From the cell containing the given text, extract its center point as [x, y] coordinate. 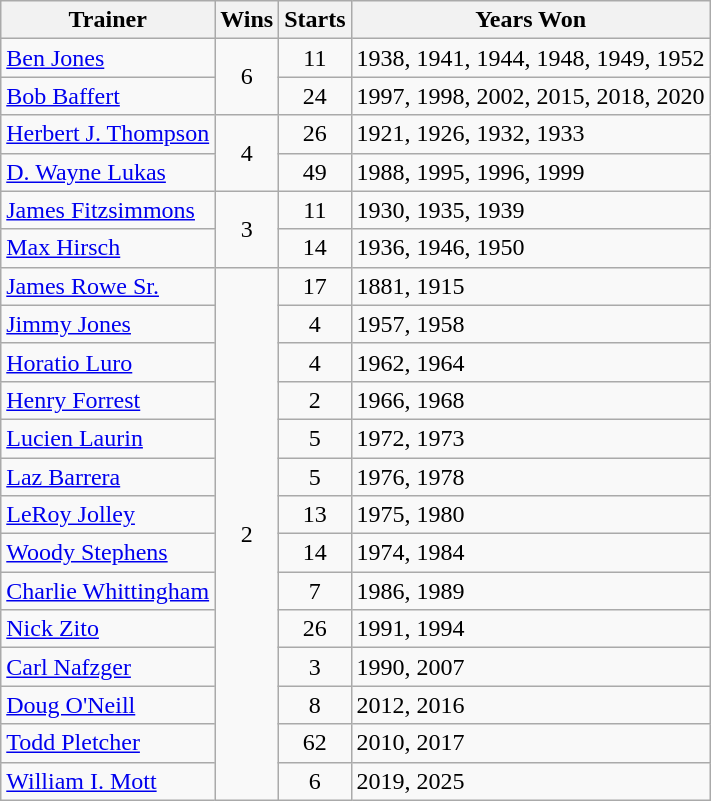
2010, 2017 [530, 743]
1988, 1995, 1996, 1999 [530, 172]
Lucien Laurin [108, 438]
Bob Baffert [108, 96]
Horatio Luro [108, 362]
1938, 1941, 1944, 1948, 1949, 1952 [530, 58]
Trainer [108, 20]
1930, 1935, 1939 [530, 210]
Charlie Whittingham [108, 591]
Years Won [530, 20]
1881, 1915 [530, 286]
1936, 1946, 1950 [530, 248]
Doug O'Neill [108, 705]
1975, 1980 [530, 515]
13 [315, 515]
Starts [315, 20]
49 [315, 172]
D. Wayne Lukas [108, 172]
1972, 1973 [530, 438]
24 [315, 96]
1991, 1994 [530, 629]
Max Hirsch [108, 248]
Jimmy Jones [108, 324]
Herbert J. Thompson [108, 134]
1976, 1978 [530, 477]
Carl Nafzger [108, 667]
Henry Forrest [108, 400]
1962, 1964 [530, 362]
1966, 1968 [530, 400]
Todd Pletcher [108, 743]
Nick Zito [108, 629]
8 [315, 705]
1990, 2007 [530, 667]
James Rowe Sr. [108, 286]
7 [315, 591]
Laz Barrera [108, 477]
1957, 1958 [530, 324]
James Fitzsimmons [108, 210]
LeRoy Jolley [108, 515]
1986, 1989 [530, 591]
William I. Mott [108, 781]
1974, 1984 [530, 553]
2012, 2016 [530, 705]
2019, 2025 [530, 781]
1921, 1926, 1932, 1933 [530, 134]
Ben Jones [108, 58]
Woody Stephens [108, 553]
17 [315, 286]
Wins [247, 20]
1997, 1998, 2002, 2015, 2018, 2020 [530, 96]
62 [315, 743]
